Identify which cell holds the provided text, then report its (X, Y) central coordinate. 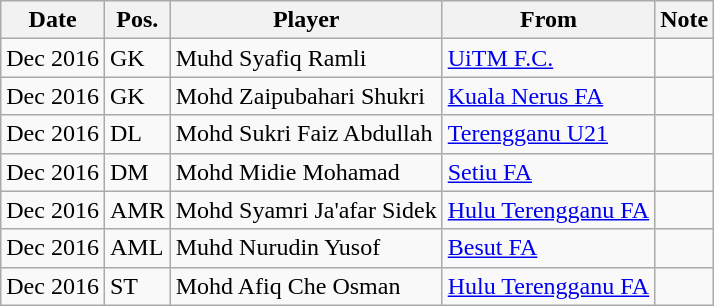
Setiu FA (548, 172)
ST (137, 286)
Muhd Syafiq Ramli (306, 58)
AMR (137, 210)
Mohd Afiq Che Osman (306, 286)
Muhd Nurudin Yusof (306, 248)
Besut FA (548, 248)
Kuala Nerus FA (548, 96)
Terengganu U21 (548, 134)
DM (137, 172)
Mohd Sukri Faiz Abdullah (306, 134)
Mohd Midie Mohamad (306, 172)
Player (306, 20)
DL (137, 134)
From (548, 20)
UiTM F.C. (548, 58)
Mohd Zaipubahari Shukri (306, 96)
Note (684, 20)
Date (53, 20)
Pos. (137, 20)
AML (137, 248)
Mohd Syamri Ja'afar Sidek (306, 210)
